Provide the [X, Y] coordinate of the cell's center where the given text is located.  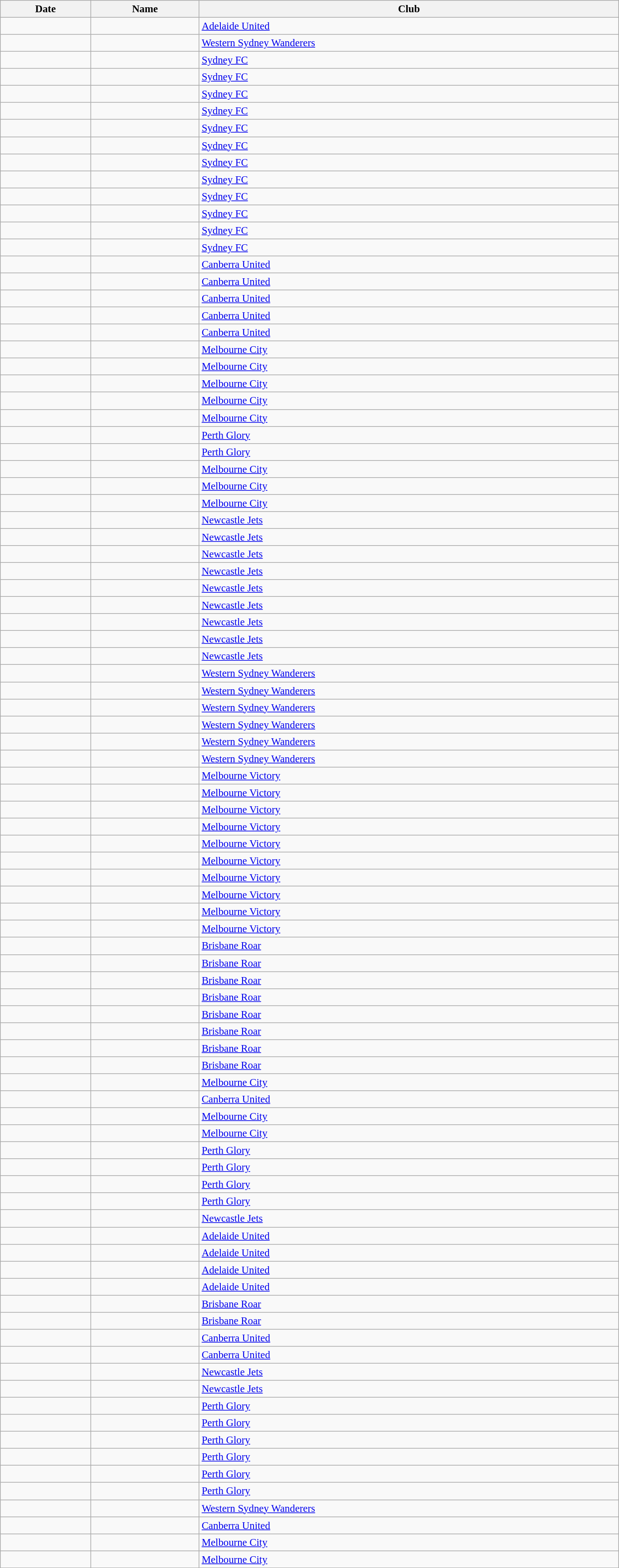
Club [409, 9]
Date [45, 9]
Name [145, 9]
